Return [X, Y] of the center of cell containing provided text 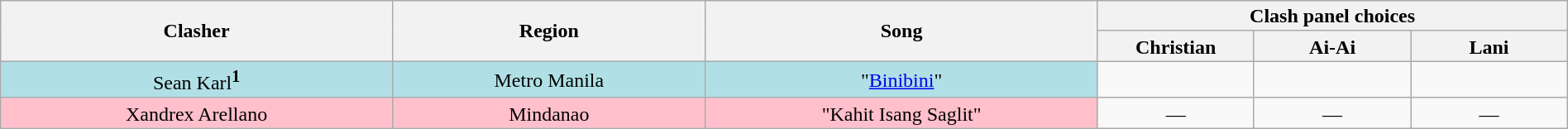
Clasher [197, 31]
Song [901, 31]
Ai-Ai [1331, 46]
"Binibini" [901, 79]
Region [549, 31]
Metro Manila [549, 79]
Mindanao [549, 112]
Xandrex Arellano [197, 112]
Clash panel choices [1332, 17]
Sean Karl1 [197, 79]
"Kahit Isang Saglit" [901, 112]
Lani [1489, 46]
Christian [1176, 46]
